Return the (x, y) coordinate for the center point of the cell that contains the specified text.  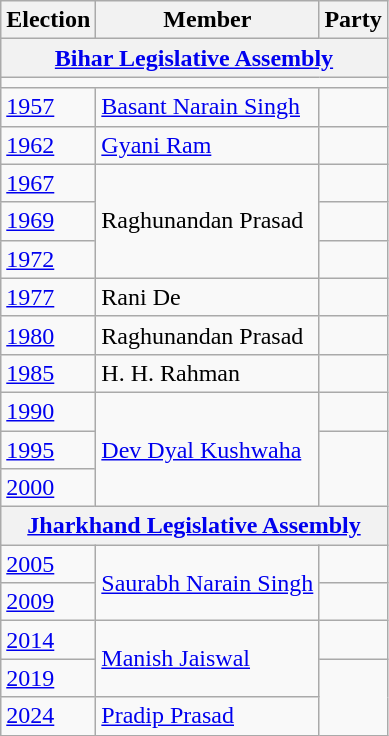
2019 (48, 678)
Saurabh Narain Singh (208, 583)
1980 (48, 335)
1990 (48, 411)
Gyani Ram (208, 145)
Pradip Prasad (208, 716)
H. H. Rahman (208, 373)
Party (353, 20)
1967 (48, 183)
2014 (48, 640)
Manish Jaiswal (208, 659)
1969 (48, 221)
2000 (48, 488)
1985 (48, 373)
Member (208, 20)
Basant Narain Singh (208, 107)
Rani De (208, 297)
1962 (48, 145)
Bihar Legislative Assembly (194, 58)
Dev Dyal Kushwaha (208, 449)
2005 (48, 564)
1977 (48, 297)
Jharkhand Legislative Assembly (194, 526)
1995 (48, 449)
1957 (48, 107)
1972 (48, 259)
Election (48, 20)
2009 (48, 602)
2024 (48, 716)
